Output the (X, Y) coordinate of the center of the cell containing the given text.  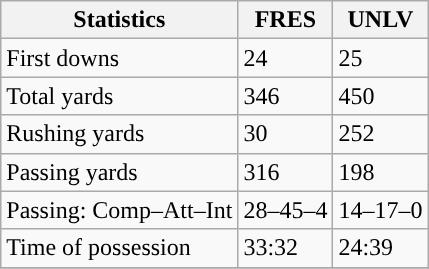
198 (380, 172)
33:32 (286, 248)
30 (286, 134)
252 (380, 134)
Total yards (120, 96)
346 (286, 96)
Passing: Comp–Att–Int (120, 210)
Passing yards (120, 172)
24:39 (380, 248)
UNLV (380, 20)
First downs (120, 58)
Rushing yards (120, 134)
28–45–4 (286, 210)
25 (380, 58)
Time of possession (120, 248)
24 (286, 58)
14–17–0 (380, 210)
FRES (286, 20)
450 (380, 96)
316 (286, 172)
Statistics (120, 20)
